Search for the cell housing the specified text and yield its [X, Y] center coordinate. 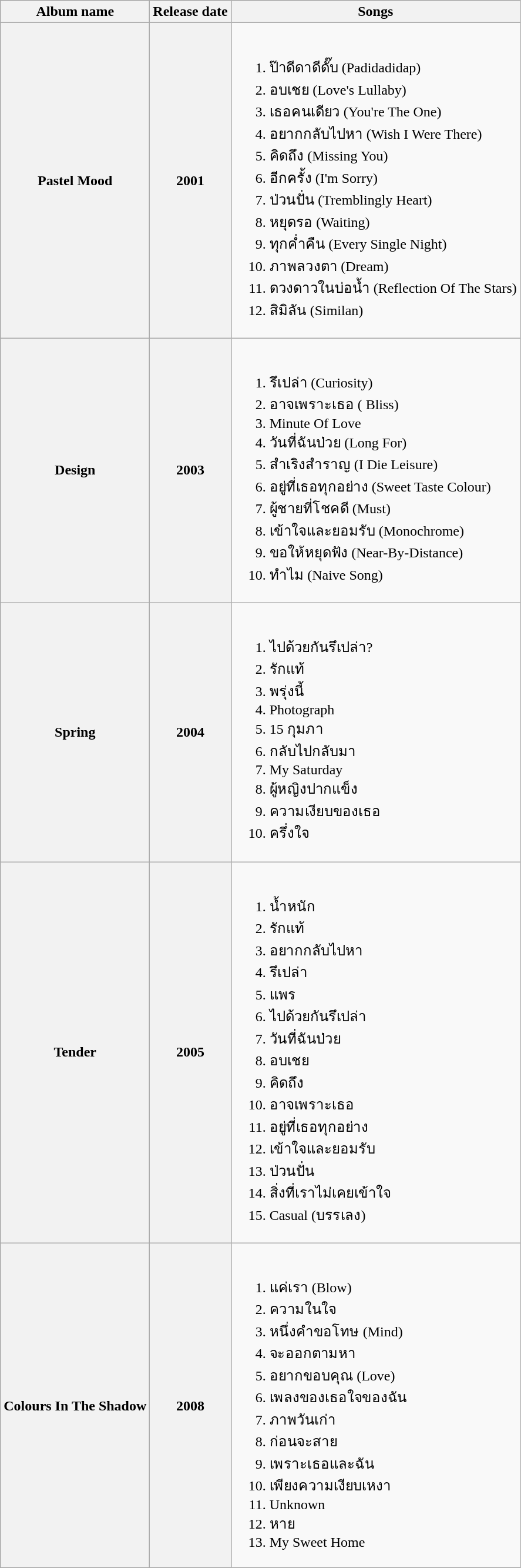
Design [75, 470]
2003 [190, 470]
2001 [190, 180]
2008 [190, 1405]
Spring [75, 732]
Album name [75, 12]
ไปด้วยกันรึเปล่า?รักแท้พรุ่งนี้Photograph15 กุมภากลับไปกลับมาMy Saturdayผู้หญิงปากแข็งความเงียบของเธอครึ่งใจ [375, 732]
Release date [190, 12]
2004 [190, 732]
2005 [190, 1052]
Tender [75, 1052]
Colours In The Shadow [75, 1405]
Songs [375, 12]
Pastel Mood [75, 180]
